Provide the [X, Y] coordinate of the cell's center where the given text is located.  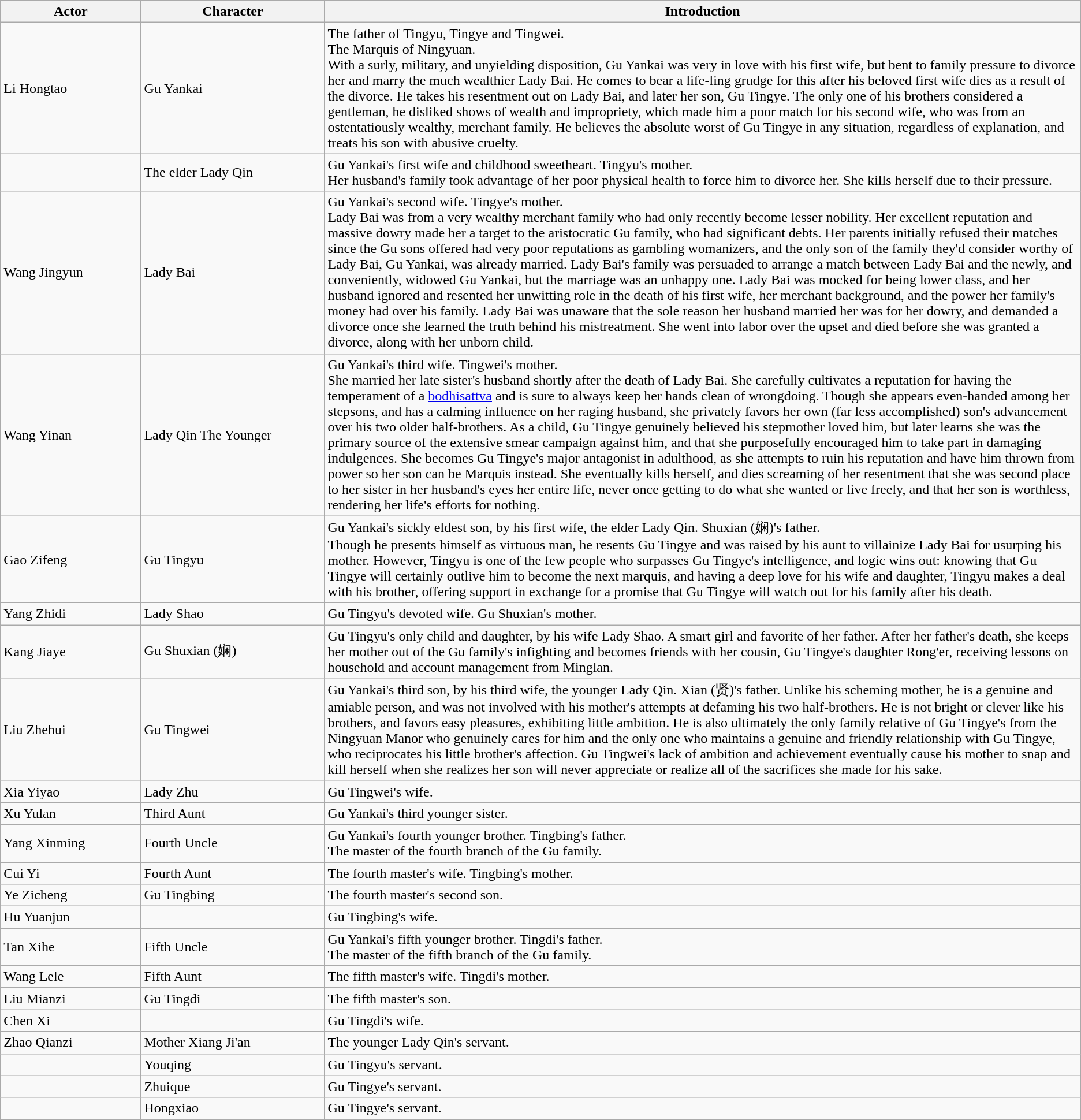
The younger Lady Qin's servant. [702, 1043]
Xu Yulan [70, 813]
Wang Jingyun [70, 273]
Gu Tingbing [233, 895]
Liu Zhehui [70, 730]
Third Aunt [233, 813]
Gu Yankai's fifth younger brother. Tingdi's father. The master of the fifth branch of the Gu family. [702, 947]
Gu Tingyu's devoted wife. Gu Shuxian's mother. [702, 614]
Zhao Qianzi [70, 1043]
Fifth Aunt [233, 977]
The fifth master's wife. Tingdi's mother. [702, 977]
Youqing [233, 1065]
Gu Shuxian (娴) [233, 652]
Gu Tingwei [233, 730]
Gu Tingwei's wife. [702, 791]
The fourth master's wife. Tingbing's mother. [702, 873]
Gu Tingdi's wife. [702, 1021]
Introduction [702, 12]
Mother Xiang Ji'an [233, 1043]
Lady Zhu [233, 791]
Tan Xihe [70, 947]
Gu Tingyu [233, 559]
Gu Yankai [233, 88]
Kang Jiaye [70, 652]
Wang Yinan [70, 434]
Fifth Uncle [233, 947]
Cui Yi [70, 873]
Liu Mianzi [70, 999]
Fourth Uncle [233, 843]
Fourth Aunt [233, 873]
Xia Yiyao [70, 791]
Lady Shao [233, 614]
Gu Yankai's third younger sister. [702, 813]
Wang Lele [70, 977]
Gu Tingbing's wife. [702, 917]
Ye Zicheng [70, 895]
Li Hongtao [70, 88]
Gu Tingdi [233, 999]
Actor [70, 12]
The fourth master's second son. [702, 895]
Yang Xinming [70, 843]
Character [233, 12]
Zhuique [233, 1086]
Lady Qin The Younger [233, 434]
Hu Yuanjun [70, 917]
The elder Lady Qin [233, 172]
Chen Xi [70, 1021]
Gu Yankai's fourth younger brother. Tingbing's father. The master of the fourth branch of the Gu family. [702, 843]
Hongxiao [233, 1108]
Yang Zhidi [70, 614]
Lady Bai [233, 273]
Gao Zifeng [70, 559]
Gu Tingyu's servant. [702, 1065]
The fifth master's son. [702, 999]
